Return the (x, y) coordinate for the center point of the cell that contains the specified text.  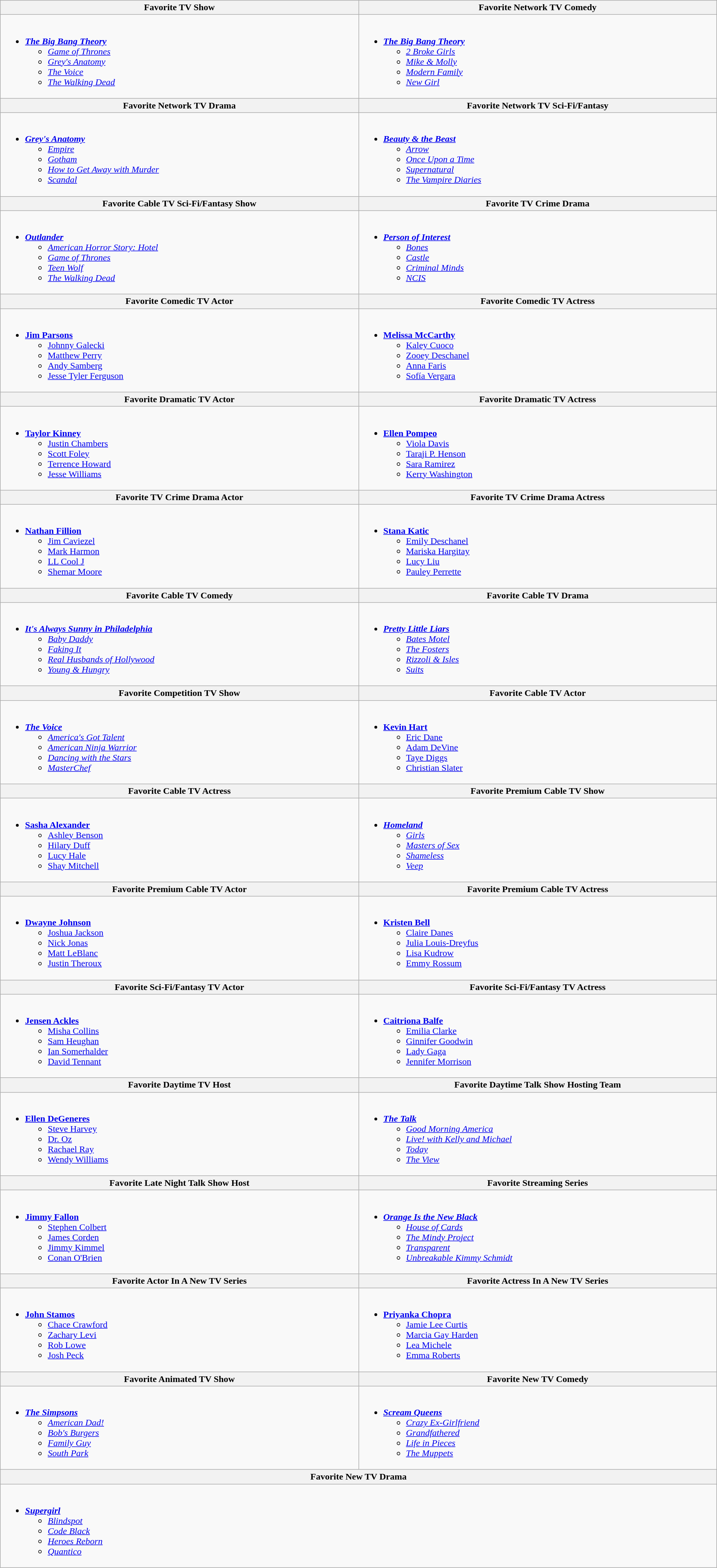
Favorite Late Night Talk Show Host (179, 1183)
Favorite Comedic TV Actress (538, 301)
Favorite Network TV Comedy (538, 8)
Favorite Sci-Fi/Fantasy TV Actress (538, 987)
Favorite Animated TV Show (179, 1379)
Ellen PompeoViola DavisTaraji P. HensonSara RamirezKerry Washington (538, 448)
Jim ParsonsJohnny GaleckiMatthew PerryAndy SambergJesse Tyler Ferguson (179, 350)
Favorite Dramatic TV Actor (179, 399)
Stana KaticEmily DeschanelMariska HargitayLucy LiuPauley Perrette (538, 546)
Favorite Cable TV Actor (538, 693)
Orange Is the New BlackHouse of CardsThe Mindy ProjectTransparentUnbreakable Kimmy Schmidt (538, 1232)
Favorite New TV Drama (358, 1477)
Favorite Premium Cable TV Show (538, 791)
Sasha AlexanderAshley BensonHilary DuffLucy HaleShay Mitchell (179, 840)
Taylor KinneyJustin ChambersScott FoleyTerrence HowardJesse Williams (179, 448)
Favorite Premium Cable TV Actress (538, 889)
SupergirlBlindspotCode BlackHeroes RebornQuantico (358, 1526)
Favorite TV Crime Drama Actress (538, 497)
Favorite Sci-Fi/Fantasy TV Actor (179, 987)
The TalkGood Morning AmericaLive! with Kelly and MichaelTodayThe View (538, 1134)
The VoiceAmerica's Got TalentAmerican Ninja WarriorDancing with the StarsMasterChef (179, 742)
Favorite TV Crime Drama Actor (179, 497)
Favorite Dramatic TV Actress (538, 399)
Nathan FillionJim CaviezelMark HarmonLL Cool JShemar Moore (179, 546)
Favorite Actor In A New TV Series (179, 1281)
Kristen BellClaire DanesJulia Louis-DreyfusLisa KudrowEmmy Rossum (538, 938)
Grey's AnatomyEmpireGothamHow to Get Away with MurderScandal (179, 154)
OutlanderAmerican Horror Story: HotelGame of ThronesTeen WolfThe Walking Dead (179, 253)
Favorite Cable TV Drama (538, 595)
Favorite Comedic TV Actor (179, 301)
Person of InterestBonesCastleCriminal MindsNCIS (538, 253)
Kevin HartEric DaneAdam DeVineTaye DiggsChristian Slater (538, 742)
Favorite Streaming Series (538, 1183)
Ellen DeGeneresSteve HarveyDr. OzRachael RayWendy Williams (179, 1134)
HomelandGirlsMasters of SexShamelessVeep (538, 840)
Favorite Actress In A New TV Series (538, 1281)
Dwayne JohnsonJoshua JacksonNick JonasMatt LeBlancJustin Theroux (179, 938)
Favorite New TV Comedy (538, 1379)
Favorite Cable TV Comedy (179, 595)
Favorite Daytime TV Host (179, 1085)
Jensen AcklesMisha CollinsSam HeughanIan SomerhalderDavid Tennant (179, 1036)
Favorite Premium Cable TV Actor (179, 889)
The Big Bang Theory2 Broke GirlsMike & MollyModern FamilyNew Girl (538, 57)
Priyanka ChopraJamie Lee CurtisMarcia Gay HardenLea MicheleEmma Roberts (538, 1330)
John StamosChace CrawfordZachary LeviRob LoweJosh Peck (179, 1330)
Scream QueensCrazy Ex-GirlfriendGrandfatheredLife in PiecesThe Muppets (538, 1428)
Melissa McCarthyKaley CuocoZooey DeschanelAnna FarisSofía Vergara (538, 350)
Favorite TV Crime Drama (538, 203)
Jimmy FallonStephen ColbertJames CordenJimmy KimmelConan O'Brien (179, 1232)
Favorite Cable TV Actress (179, 791)
Favorite Daytime Talk Show Hosting Team (538, 1085)
Beauty & the BeastArrowOnce Upon a TimeSupernaturalThe Vampire Diaries (538, 154)
Favorite Network TV Drama (179, 105)
Favorite TV Show (179, 8)
The Big Bang TheoryGame of ThronesGrey's AnatomyThe VoiceThe Walking Dead (179, 57)
Favorite Competition TV Show (179, 693)
Pretty Little LiarsBates MotelThe FostersRizzoli & IslesSuits (538, 644)
Favorite Cable TV Sci-Fi/Fantasy Show (179, 203)
It's Always Sunny in PhiladelphiaBaby DaddyFaking ItReal Husbands of HollywoodYoung & Hungry (179, 644)
Favorite Network TV Sci-Fi/Fantasy (538, 105)
Caitriona BalfeEmilia ClarkeGinnifer GoodwinLady GagaJennifer Morrison (538, 1036)
The SimpsonsAmerican Dad!Bob's BurgersFamily GuySouth Park (179, 1428)
